Output the (X, Y) coordinate of the center of the cell containing the given text.  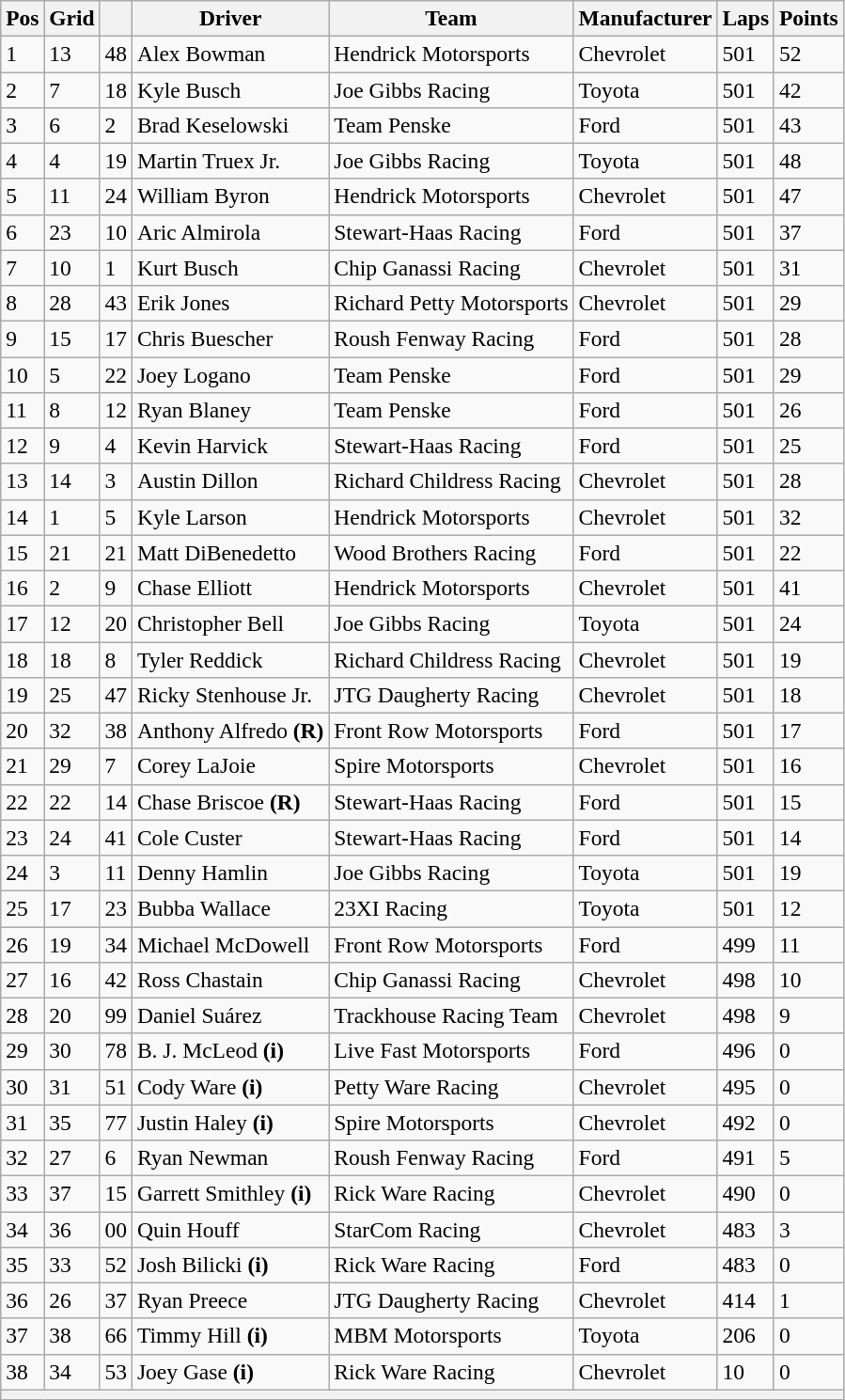
Aric Almirola (229, 232)
Petty Ware Racing (451, 1087)
Chase Briscoe (R) (229, 802)
Pos (23, 18)
78 (116, 1051)
51 (116, 1087)
Timmy Hill (i) (229, 1336)
B. J. McLeod (i) (229, 1051)
491 (746, 1157)
414 (746, 1300)
Wood Brothers Racing (451, 553)
Alex Bowman (229, 54)
Manufacturer (645, 18)
Christopher Bell (229, 623)
66 (116, 1336)
Austin Dillon (229, 481)
Driver (229, 18)
Michael McDowell (229, 944)
Ryan Blaney (229, 410)
Kyle Larson (229, 517)
Joey Logano (229, 374)
496 (746, 1051)
23XI Racing (451, 908)
Matt DiBenedetto (229, 553)
Ricky Stenhouse Jr. (229, 695)
Chris Buescher (229, 338)
Team (451, 18)
490 (746, 1193)
Bubba Wallace (229, 908)
Richard Petty Motorsports (451, 303)
Ryan Newman (229, 1157)
Corey LaJoie (229, 766)
Ryan Preece (229, 1300)
Grid (71, 18)
495 (746, 1087)
499 (746, 944)
Ross Chastain (229, 980)
Brad Keselowski (229, 125)
MBM Motorsports (451, 1336)
William Byron (229, 197)
Anthony Alfredo (R) (229, 731)
Points (808, 18)
Garrett Smithley (i) (229, 1193)
53 (116, 1372)
Martin Truex Jr. (229, 161)
Quin Houff (229, 1229)
Joey Gase (i) (229, 1372)
Justin Haley (i) (229, 1123)
Tyler Reddick (229, 659)
Cole Custer (229, 838)
Trackhouse Racing Team (451, 1015)
Kyle Busch (229, 89)
206 (746, 1336)
99 (116, 1015)
Cody Ware (i) (229, 1087)
Chase Elliott (229, 588)
StarCom Racing (451, 1229)
Denny Hamlin (229, 873)
Kevin Harvick (229, 446)
Daniel Suárez (229, 1015)
Live Fast Motorsports (451, 1051)
77 (116, 1123)
Erik Jones (229, 303)
Josh Bilicki (i) (229, 1265)
00 (116, 1229)
Laps (746, 18)
Kurt Busch (229, 268)
492 (746, 1123)
